Determine the (X, Y) coordinate at the center of the cell enclosing the given text.  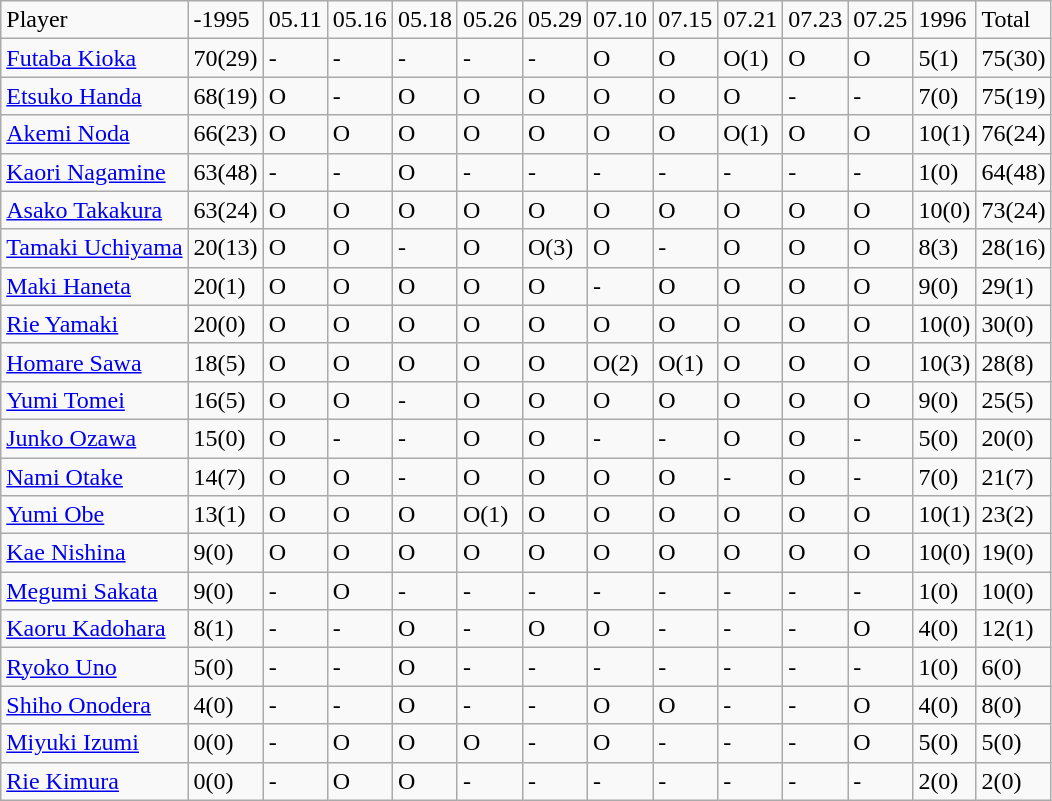
28(8) (1014, 362)
Miyuki Izumi (94, 743)
-1995 (226, 20)
Tamaki Uchiyama (94, 248)
29(1) (1014, 286)
O(3) (554, 248)
8(3) (944, 248)
8(0) (1014, 705)
O(2) (620, 362)
05.11 (295, 20)
6(0) (1014, 667)
20(1) (226, 286)
70(29) (226, 58)
05.26 (490, 20)
23(2) (1014, 515)
Yumi Obe (94, 515)
63(24) (226, 210)
Nami Otake (94, 477)
64(48) (1014, 172)
Futaba Kioka (94, 58)
5(1) (944, 58)
Maki Haneta (94, 286)
21(7) (1014, 477)
76(24) (1014, 134)
Shiho Onodera (94, 705)
Asako Takakura (94, 210)
05.18 (424, 20)
16(5) (226, 400)
75(30) (1014, 58)
18(5) (226, 362)
30(0) (1014, 324)
Rie Yamaki (94, 324)
Rie Kimura (94, 781)
07.10 (620, 20)
10(3) (944, 362)
Yumi Tomei (94, 400)
Homare Sawa (94, 362)
07.21 (750, 20)
15(0) (226, 438)
07.25 (880, 20)
Etsuko Handa (94, 96)
Megumi Sakata (94, 591)
12(1) (1014, 629)
8(1) (226, 629)
Kae Nishina (94, 553)
13(1) (226, 515)
73(24) (1014, 210)
Junko Ozawa (94, 438)
68(19) (226, 96)
Player (94, 20)
07.23 (816, 20)
Kaoru Kadohara (94, 629)
20(13) (226, 248)
66(23) (226, 134)
25(5) (1014, 400)
19(0) (1014, 553)
07.15 (686, 20)
14(7) (226, 477)
Ryoko Uno (94, 667)
Total (1014, 20)
05.29 (554, 20)
63(48) (226, 172)
28(16) (1014, 248)
Kaori Nagamine (94, 172)
Akemi Noda (94, 134)
05.16 (360, 20)
75(19) (1014, 96)
1996 (944, 20)
